Return (x, y) of the center of cell containing provided text 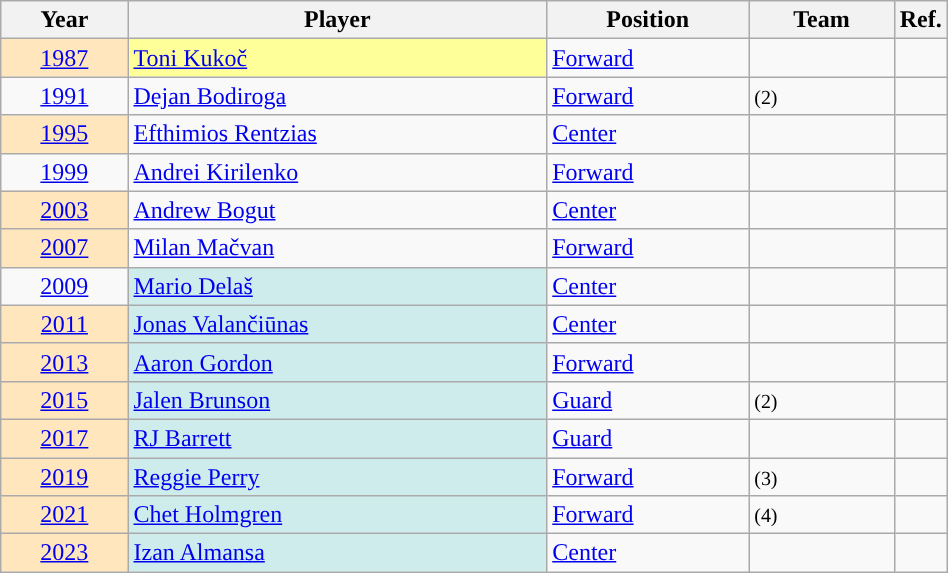
Ref. (920, 20)
Andrei Kirilenko (338, 172)
Toni Kukoč (338, 58)
Milan Mačvan (338, 248)
Aaron Gordon (338, 362)
Chet Holmgren (338, 515)
Player (338, 20)
(4) (822, 515)
Efthimios Rentzias (338, 134)
1995 (64, 134)
2019 (64, 477)
(3) (822, 477)
2013 (64, 362)
Jalen Brunson (338, 400)
2017 (64, 438)
2021 (64, 515)
Reggie Perry (338, 477)
Izan Almansa (338, 553)
Andrew Bogut (338, 210)
Year (64, 20)
2009 (64, 286)
Jonas Valančiūnas (338, 324)
2023 (64, 553)
1991 (64, 96)
2003 (64, 210)
2015 (64, 400)
2007 (64, 248)
Mario Delaš (338, 286)
2011 (64, 324)
Position (648, 20)
RJ Barrett (338, 438)
Team (822, 20)
1999 (64, 172)
1987 (64, 58)
Dejan Bodiroga (338, 96)
